Capture the cell that displays the provided text and extract its (X, Y) central coordinate. 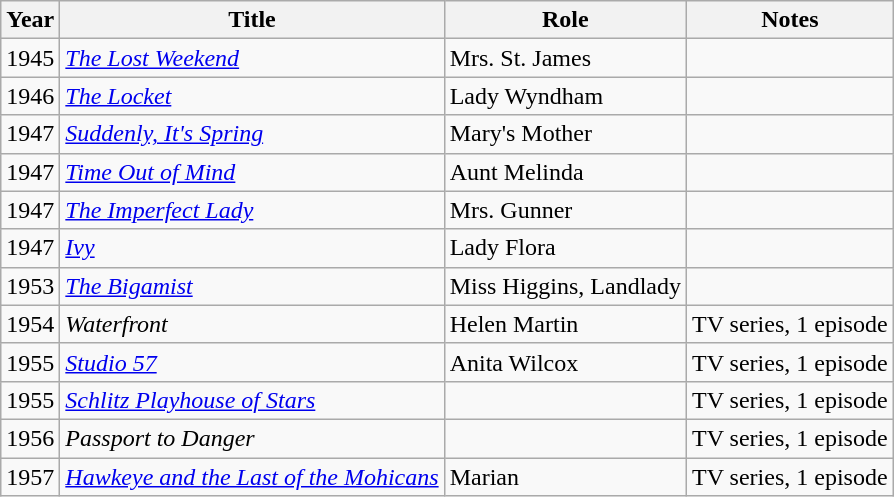
1945 (30, 58)
Anita Wilcox (565, 362)
Lady Wyndham (565, 96)
Role (565, 20)
1953 (30, 286)
Passport to Danger (252, 438)
The Lost Weekend (252, 58)
Lady Flora (565, 248)
Hawkeye and the Last of the Mohicans (252, 477)
Notes (790, 20)
Waterfront (252, 324)
Marian (565, 477)
The Imperfect Lady (252, 210)
1946 (30, 96)
Miss Higgins, Landlady (565, 286)
Mrs. Gunner (565, 210)
Mrs. St. James (565, 58)
Helen Martin (565, 324)
Time Out of Mind (252, 172)
1956 (30, 438)
Year (30, 20)
1957 (30, 477)
1954 (30, 324)
Title (252, 20)
The Locket (252, 96)
Aunt Melinda (565, 172)
Studio 57 (252, 362)
Ivy (252, 248)
Suddenly, It's Spring (252, 134)
The Bigamist (252, 286)
Mary's Mother (565, 134)
Schlitz Playhouse of Stars (252, 400)
